Return the (x, y) coordinate for the center point of the cell that contains the specified text.  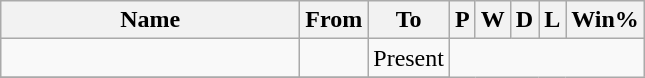
Name (150, 20)
P (462, 20)
From (334, 20)
D (524, 20)
Present (409, 58)
W (492, 20)
L (552, 20)
Win% (606, 20)
To (409, 20)
